Search for the cell housing the specified text and yield its (X, Y) center coordinate. 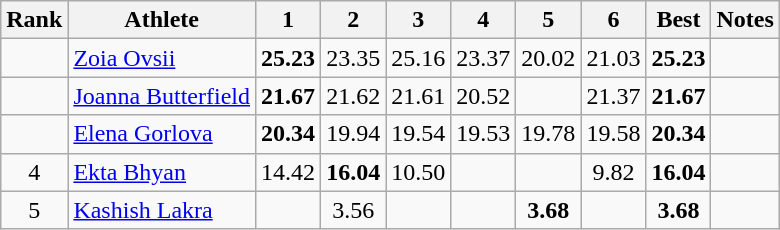
21.62 (354, 96)
Kashish Lakra (162, 210)
9.82 (614, 172)
20.52 (484, 96)
10.50 (418, 172)
21.37 (614, 96)
25.16 (418, 58)
23.35 (354, 58)
19.94 (354, 134)
20.02 (548, 58)
14.42 (288, 172)
Best (678, 20)
19.53 (484, 134)
19.54 (418, 134)
Joanna Butterfield (162, 96)
21.03 (614, 58)
19.78 (548, 134)
1 (288, 20)
3.56 (354, 210)
Athlete (162, 20)
3 (418, 20)
Zoia Ovsii (162, 58)
21.61 (418, 96)
Rank (34, 20)
23.37 (484, 58)
19.58 (614, 134)
Elena Gorlova (162, 134)
Ekta Bhyan (162, 172)
Notes (745, 20)
2 (354, 20)
6 (614, 20)
